Detect which cell encompasses the target text, then output its [x, y] center coordinate. 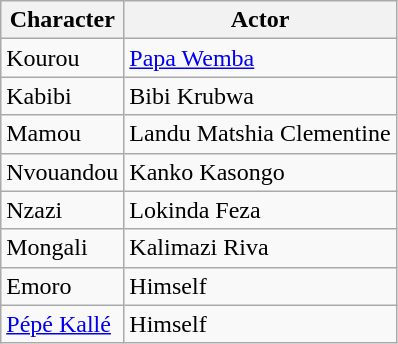
Kalimazi Riva [260, 248]
Nvouandou [62, 172]
Nzazi [62, 210]
Emoro [62, 286]
Character [62, 20]
Landu Matshia Clementine [260, 134]
Kanko Kasongo [260, 172]
Actor [260, 20]
Papa Wemba [260, 58]
Kourou [62, 58]
Pépé Kallé [62, 324]
Mamou [62, 134]
Kabibi [62, 96]
Bibi Krubwa [260, 96]
Mongali [62, 248]
Lokinda Feza [260, 210]
